Output the [x, y] coordinate of the center of the cell containing the given text.  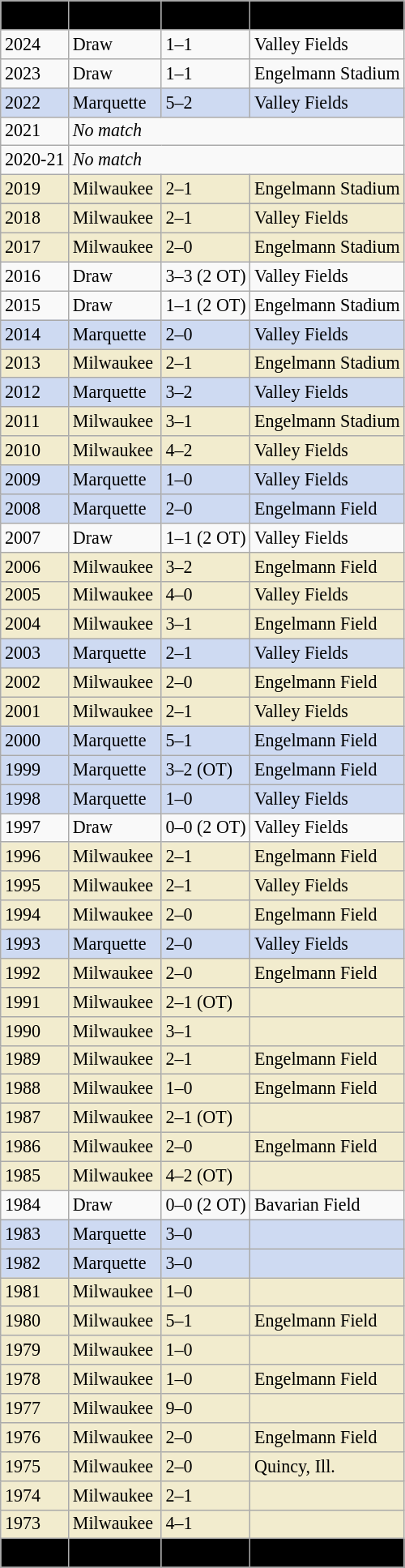
2002 [35, 682]
2020-21 [35, 160]
1973 [35, 1524]
9–0 [206, 1408]
3–3 (2 OT) [206, 276]
2004 [35, 625]
2000 [35, 741]
1991 [35, 1002]
2015 [35, 305]
1987 [35, 1117]
2022 [35, 102]
1998 [35, 798]
1978 [35, 1379]
2024 [35, 44]
1992 [35, 972]
1974 [35, 1495]
3–2 (OT) [206, 770]
2005 [35, 596]
1984 [35, 1205]
1982 [35, 1263]
50 matches [327, 1553]
4–0 [206, 596]
2013 [35, 363]
2012 [35, 392]
Series [35, 1553]
1996 [35, 857]
4–1 [206, 1524]
2007 [35, 537]
2018 [35, 218]
1985 [35, 1176]
2017 [35, 247]
1983 [35, 1234]
2014 [35, 334]
2009 [35, 479]
1999 [35, 770]
1989 [35, 1060]
1977 [35, 1408]
1990 [35, 1031]
2023 [35, 73]
1975 [35, 1466]
2010 [35, 451]
2016 [35, 276]
1994 [35, 915]
Quincy, Ill. [327, 1466]
4–2 (OT) [206, 1176]
Bavarian Field [327, 1205]
1997 [35, 827]
31–12–7 [206, 1553]
2001 [35, 711]
2008 [35, 508]
5–2 [206, 102]
1976 [35, 1437]
2011 [35, 421]
2021 [35, 131]
Score [206, 15]
4–2 [206, 451]
2019 [35, 189]
1980 [35, 1321]
Winner [115, 15]
2006 [35, 566]
Location [327, 15]
1993 [35, 943]
1988 [35, 1089]
2003 [35, 653]
1995 [35, 886]
Year [35, 15]
1979 [35, 1350]
1986 [35, 1147]
1981 [35, 1292]
